From the cell containing the given text, extract its center point as (X, Y) coordinate. 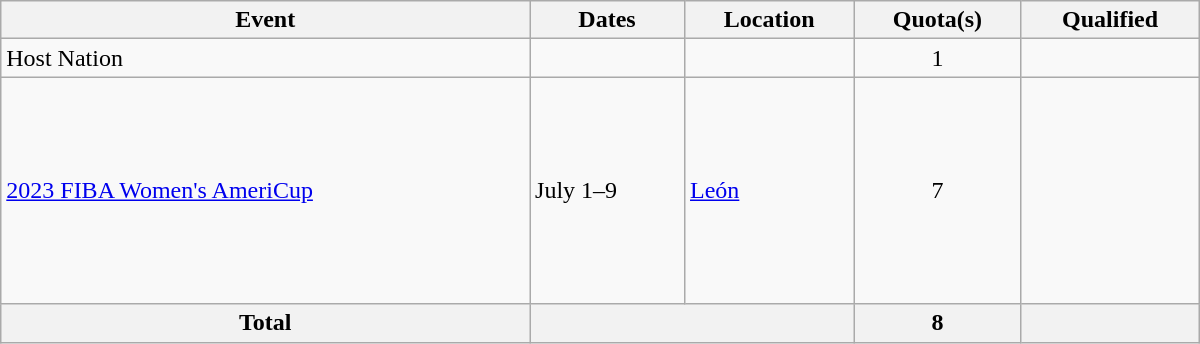
8 (938, 323)
Location (768, 20)
July 1–9 (608, 190)
Total (266, 323)
1 (938, 58)
Dates (608, 20)
León (768, 190)
7 (938, 190)
Quota(s) (938, 20)
Event (266, 20)
Qualified (1110, 20)
2023 FIBA Women's AmeriCup (266, 190)
Host Nation (266, 58)
